Search for the cell housing the specified text and yield its (X, Y) center coordinate. 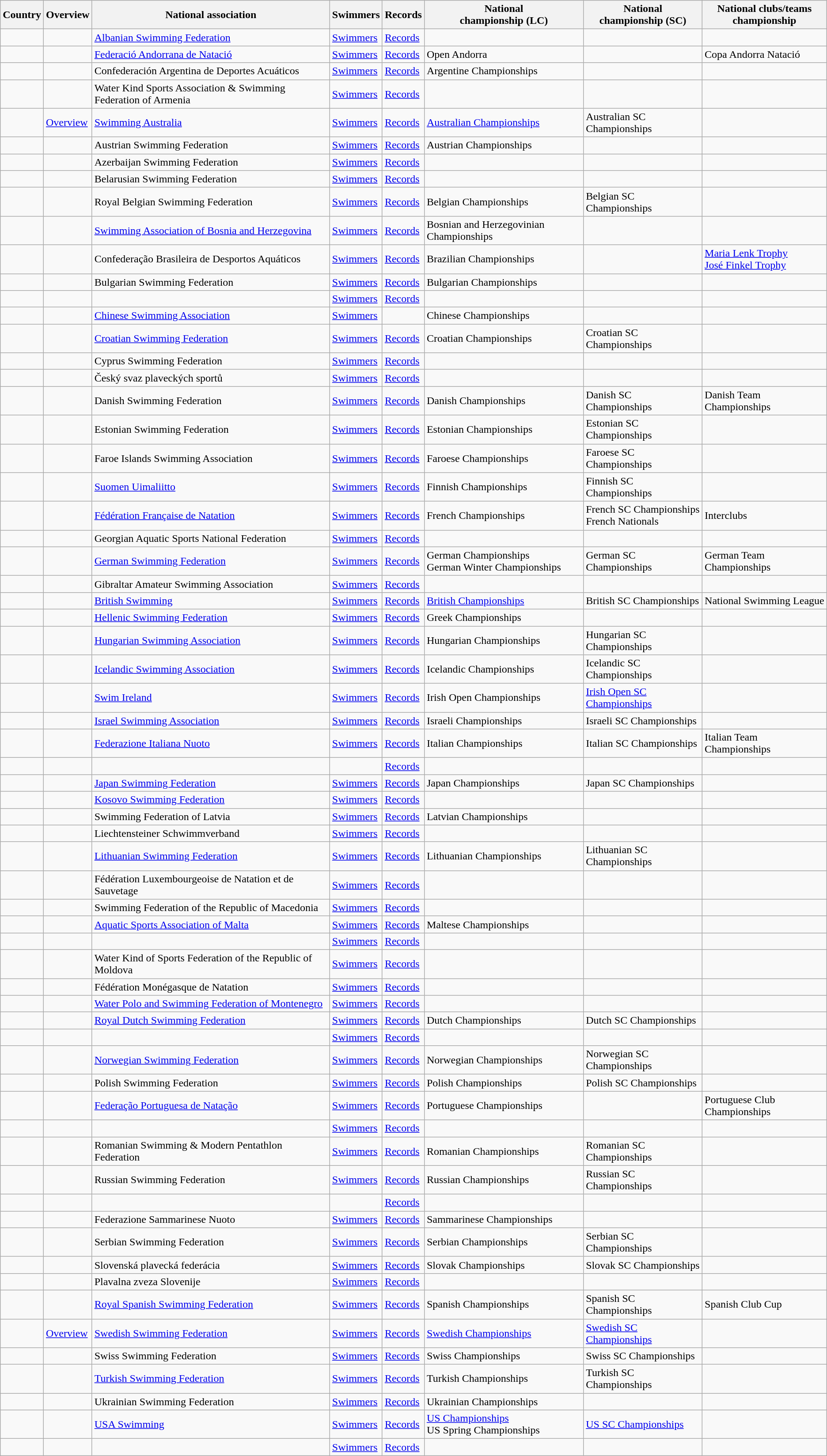
Swimming Federation of Latvia (211, 817)
Chinese Championships (504, 316)
Royal Spanish Swimming Federation (211, 1305)
Water Kind Sports Association & Swimming Federation of Armenia (211, 94)
Faroese SC Championships (643, 458)
Lithuanian Championships (504, 856)
Slovenská plavecká federácia (211, 1265)
Hungarian SC Championships (643, 640)
Maltese Championships (504, 924)
Danish Team Championships (765, 401)
Faroe Islands Swimming Association (211, 458)
Swedish SC Championships (643, 1333)
Nationalchampionship (SC) (643, 15)
Estonian Championships (504, 429)
US SC Championships (643, 1425)
Maria Lenk TrophyJosé Finkel Trophy (765, 259)
US ChampionshipsUS Spring Championships (504, 1425)
Belgian Championships (504, 201)
Serbian SC Championships (643, 1242)
Argentine Championships (504, 71)
Finnish SC Championships (643, 487)
Belgian SC Championships (643, 201)
Israel Swimming Association (211, 721)
Japan SC Championships (643, 783)
Federazione Sammarinese Nuoto (211, 1219)
Open Andorra (504, 54)
Romanian Swimming & Modern Pentathlon Federation (211, 1151)
Swimming Australia (211, 123)
Royal Belgian Swimming Federation (211, 201)
Hungarian Championships (504, 640)
Royal Dutch Swimming Federation (211, 1021)
Russian SC Championships (643, 1180)
Serbian Championships (504, 1242)
Turkish SC Championships (643, 1379)
German Swimming Federation (211, 561)
Italian SC Championships (643, 744)
Portuguese Championships (504, 1106)
Icelandic Championships (504, 669)
Croatian SC Championships (643, 338)
Dutch Championships (504, 1021)
British Championships (504, 601)
Lithuanian Swimming Federation (211, 856)
Greek Championships (504, 617)
Japan Championships (504, 783)
Polish Championships (504, 1083)
Slovak SC Championships (643, 1265)
Confederación Argentina de Deportes Acuáticos (211, 71)
Spanish Club Cup (765, 1305)
Russian Championships (504, 1180)
Icelandic Swimming Association (211, 669)
Finnish Championships (504, 487)
Swiss Swimming Federation (211, 1356)
Swedish Championships (504, 1333)
German ChampionshipsGerman Winter Championships (504, 561)
Spanish SC Championships (643, 1305)
Swim Ireland (211, 698)
Danish Swimming Federation (211, 401)
Ukrainian Championships (504, 1402)
Fédération Luxembourgeoise de Natation et de Sauvetage (211, 885)
Swiss Championships (504, 1356)
Russian Swimming Federation (211, 1180)
Australian Championships (504, 123)
Lithuanian SC Championships (643, 856)
Danish SC Championships (643, 401)
Azerbaijan Swimming Federation (211, 162)
Nationalchampionship (LC) (504, 15)
Croatian Championships (504, 338)
French Championships (504, 516)
Sammarinese Championships (504, 1219)
Hellenic Swimming Federation (211, 617)
Water Kind of Sports Federation of the Republic of Moldova (211, 964)
Confederação Brasileira de Desportos Aquáticos (211, 259)
Austrian Championships (504, 145)
German SC Championships (643, 561)
Turkish Championships (504, 1379)
Norwegian Championships (504, 1060)
Water Polo and Swimming Federation of Montenegro (211, 1004)
Georgian Aquatic Sports National Federation (211, 538)
Brazilian Championships (504, 259)
Federação Portuguesa de Natação (211, 1106)
Slovak Championships (504, 1265)
Hungarian Swimming Association (211, 640)
Federazione Italiana Nuoto (211, 744)
Fédération Monégasque de Natation (211, 987)
Albanian Swimming Federation (211, 38)
Portuguese Club Championships (765, 1106)
Irish Open Championships (504, 698)
Chinese Swimming Association (211, 316)
Spanish Championships (504, 1305)
Turkish Swimming Federation (211, 1379)
Swimming Association of Bosnia and Herzegovina (211, 231)
Serbian Swimming Federation (211, 1242)
Icelandic SC Championships (643, 669)
Italian Championships (504, 744)
Romanian SC Championships (643, 1151)
Kosovo Swimming Federation (211, 800)
German Team Championships (765, 561)
Federació Andorrana de Natació (211, 54)
British SC Championships (643, 601)
Copa Andorra Natació (765, 54)
Fédération Française de Natation (211, 516)
Estonian Swimming Federation (211, 429)
French SC ChampionshipsFrench Nationals (643, 516)
Ukrainian Swimming Federation (211, 1402)
Dutch SC Championships (643, 1021)
Swimming Federation of the Republic of Macedonia (211, 908)
Norwegian Swimming Federation (211, 1060)
Bulgarian Championships (504, 282)
Swedish Swimming Federation (211, 1333)
Interclubs (765, 516)
Australian SC Championships (643, 123)
Estonian SC Championships (643, 429)
Gibraltar Amateur Swimming Association (211, 584)
Aquatic Sports Association of Malta (211, 924)
Faroese Championships (504, 458)
Suomen Uimaliitto (211, 487)
Country (22, 15)
Bulgarian Swimming Federation (211, 282)
Cyprus Swimming Federation (211, 361)
Israeli Championships (504, 721)
Norwegian SC Championships (643, 1060)
Polish SC Championships (643, 1083)
Belarusian Swimming Federation (211, 179)
National clubs/teamschampionship (765, 15)
Irish Open SC Championships (643, 698)
Austrian Swimming Federation (211, 145)
Latvian Championships (504, 817)
USA Swimming (211, 1425)
Swiss SC Championships (643, 1356)
National association (211, 15)
Polish Swimming Federation (211, 1083)
Danish Championships (504, 401)
Bosnian and Herzegovinian Championships (504, 231)
British Swimming (211, 601)
Romanian Championships (504, 1151)
Český svaz plaveckých sportů (211, 378)
National Swimming League (765, 601)
Israeli SC Championships (643, 721)
Plavalna zveza Slovenije (211, 1282)
Italian Team Championships (765, 744)
Croatian Swimming Federation (211, 338)
Japan Swimming Federation (211, 783)
Liechtensteiner Schwimmverband (211, 833)
